Capture the cell that displays the provided text and extract its (X, Y) central coordinate. 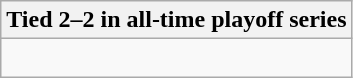
Tied 2–2 in all-time playoff series (176, 20)
